Scan for the cell matching the given text and deliver its (X, Y) coordinate at center. 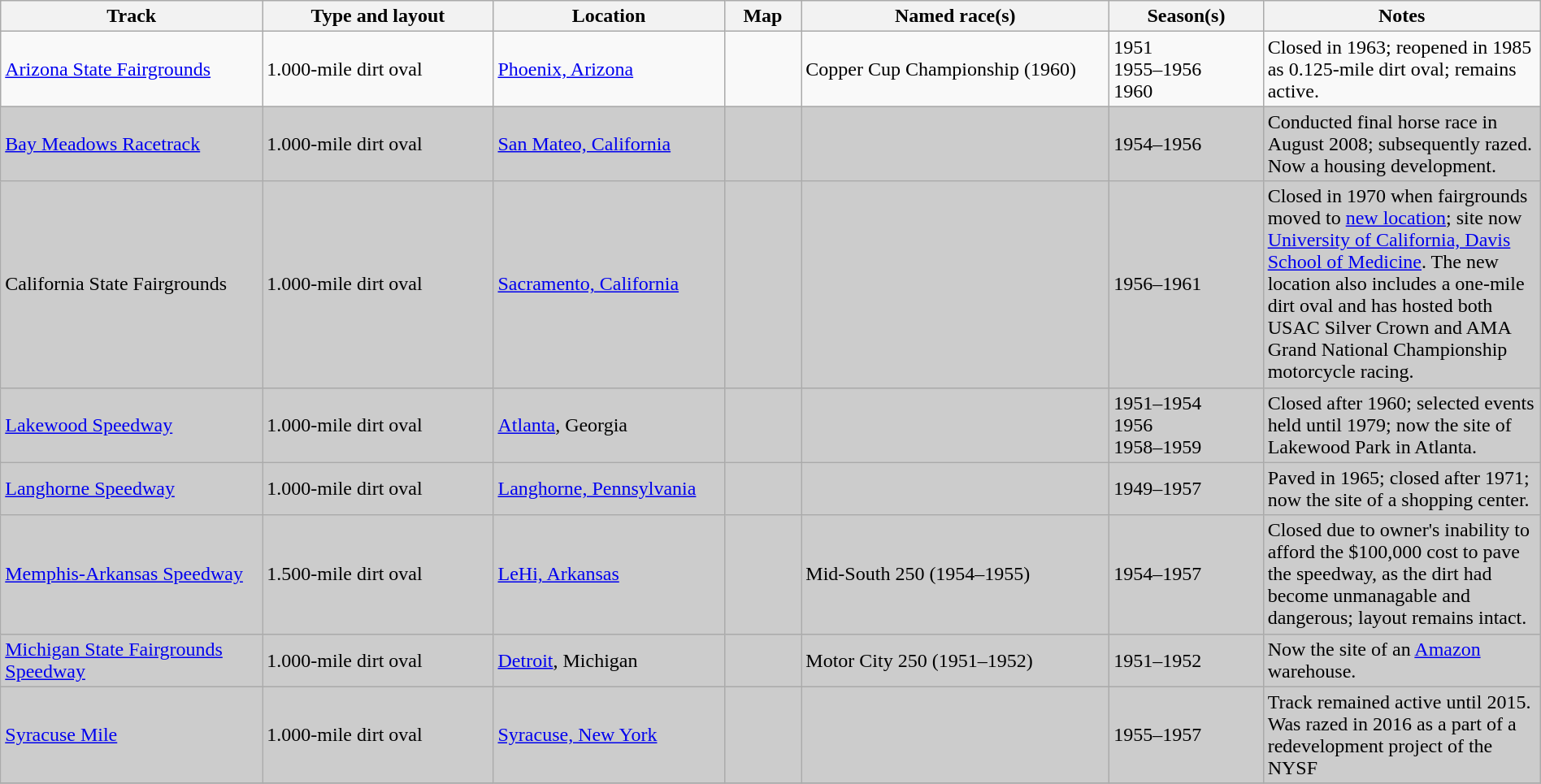
19511955–19561960 (1187, 69)
Phoenix, Arizona (609, 69)
1.500-mile dirt oval (378, 574)
1954–1957 (1187, 574)
1956–1961 (1187, 284)
Track remained active until 2015. Was razed in 2016 as a part of a redevelopment project of the NYSF (1401, 734)
Notes (1401, 16)
Memphis-Arkansas Speedway (132, 574)
1955–1957 (1187, 734)
Detroit, Michigan (609, 660)
Named race(s) (956, 16)
1949–1957 (1187, 489)
Conducted final horse race in August 2008; subsequently razed. Now a housing development. (1401, 144)
1954–1956 (1187, 144)
Atlanta, Georgia (609, 425)
Arizona State Fairgrounds (132, 69)
San Mateo, California (609, 144)
Mid-South 250 (1954–1955) (956, 574)
Lakewood Speedway (132, 425)
Now the site of an Amazon warehouse. (1401, 660)
Map (762, 16)
1951–195419561958–1959 (1187, 425)
Season(s) (1187, 16)
LeHi, Arkansas (609, 574)
Copper Cup Championship (1960) (956, 69)
1951–1952 (1187, 660)
Langhorne, Pennsylvania (609, 489)
California State Fairgrounds (132, 284)
Syracuse, New York (609, 734)
Closed in 1963; reopened in 1985 as 0.125-mile dirt oval; remains active. (1401, 69)
Michigan State Fairgrounds Speedway (132, 660)
Closed after 1960; selected events held until 1979; now the site of Lakewood Park in Atlanta. (1401, 425)
Track (132, 16)
Langhorne Speedway (132, 489)
Sacramento, California (609, 284)
Bay Meadows Racetrack (132, 144)
Location (609, 16)
Paved in 1965; closed after 1971; now the site of a shopping center. (1401, 489)
Motor City 250 (1951–1952) (956, 660)
Syracuse Mile (132, 734)
Type and layout (378, 16)
